Search for the cell housing the specified text and yield its [X, Y] center coordinate. 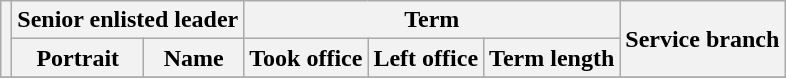
Service branch [702, 39]
Portrait [78, 58]
Senior enlisted leader [128, 20]
Term [432, 20]
Name [194, 58]
Term length [552, 58]
Left office [426, 58]
Took office [306, 58]
